From the cell containing the given text, extract its center point as (X, Y) coordinate. 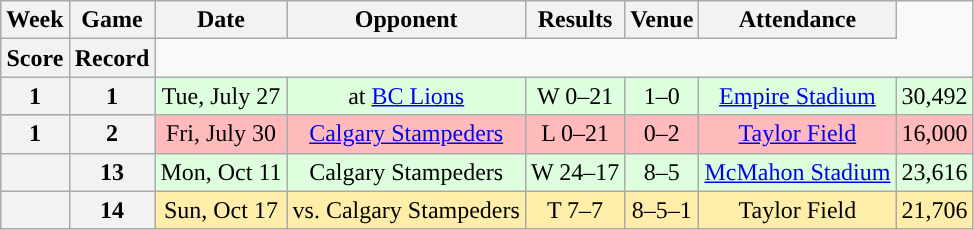
30,492 (934, 96)
Fri, July 30 (221, 134)
14 (112, 210)
Opponent (406, 20)
Sun, Oct 17 (221, 210)
8–5–1 (662, 210)
16,000 (934, 134)
23,616 (934, 172)
Record (112, 58)
Tue, July 27 (221, 96)
vs. Calgary Stampeders (406, 210)
21,706 (934, 210)
2 (112, 134)
Date (221, 20)
W 24–17 (574, 172)
Venue (662, 20)
1–0 (662, 96)
Week (35, 20)
at BC Lions (406, 96)
McMahon Stadium (798, 172)
T 7–7 (574, 210)
0–2 (662, 134)
Results (574, 20)
Mon, Oct 11 (221, 172)
13 (112, 172)
Attendance (798, 20)
Empire Stadium (798, 96)
Score (35, 58)
Game (112, 20)
L 0–21 (574, 134)
8–5 (662, 172)
W 0–21 (574, 96)
